Scan for the cell matching the given text and deliver its [x, y] coordinate at center. 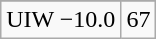
UIW −10.0 [61, 20]
67 [138, 20]
